Extract the (X, Y) coordinate from the center of the cell holding the provided text.  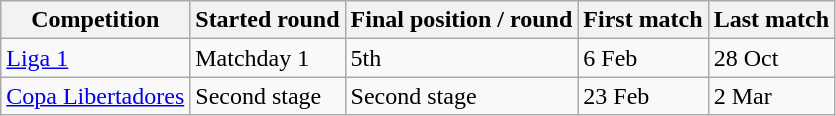
5th (462, 58)
Started round (268, 20)
2 Mar (771, 96)
Last match (771, 20)
28 Oct (771, 58)
Competition (96, 20)
Matchday 1 (268, 58)
Final position / round (462, 20)
23 Feb (643, 96)
Liga 1 (96, 58)
6 Feb (643, 58)
First match (643, 20)
Copa Libertadores (96, 96)
